Pinpoint the cell where the given text exists, returning its (x, y) midpoint coordinate. 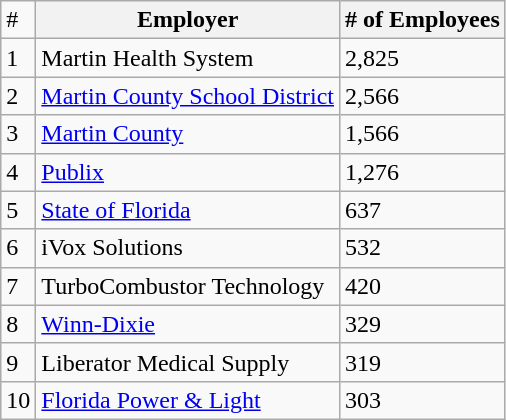
Publix (188, 172)
iVox Solutions (188, 248)
Liberator Medical Supply (188, 362)
10 (18, 400)
532 (423, 248)
303 (423, 400)
Florida Power & Light (188, 400)
# of Employees (423, 20)
4 (18, 172)
319 (423, 362)
8 (18, 324)
420 (423, 286)
State of Florida (188, 210)
2,566 (423, 96)
637 (423, 210)
Employer (188, 20)
1,566 (423, 134)
2,825 (423, 58)
TurboCombustor Technology (188, 286)
5 (18, 210)
9 (18, 362)
1,276 (423, 172)
1 (18, 58)
# (18, 20)
329 (423, 324)
Martin County School District (188, 96)
7 (18, 286)
3 (18, 134)
6 (18, 248)
Winn-Dixie (188, 324)
2 (18, 96)
Martin County (188, 134)
Martin Health System (188, 58)
